Return [x, y] of the center of cell containing provided text 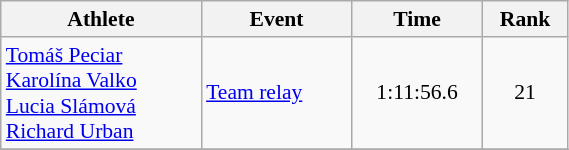
Event [276, 19]
Tomáš PeciarKarolína ValkoLucia SlámováRichard Urban [101, 93]
1:11:56.6 [417, 93]
Time [417, 19]
Team relay [276, 93]
Athlete [101, 19]
Rank [525, 19]
21 [525, 93]
